Return [X, Y] of the center of cell containing provided text 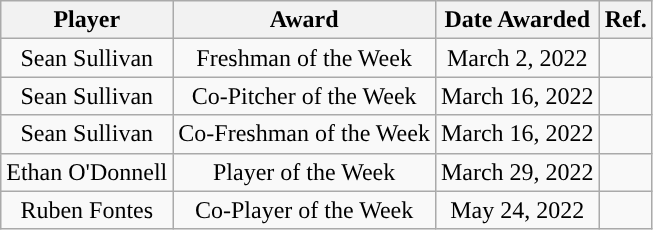
Award [304, 20]
March 2, 2022 [517, 58]
Player [87, 20]
Ruben Fontes [87, 210]
Player of the Week [304, 172]
Co-Freshman of the Week [304, 134]
March 29, 2022 [517, 172]
Date Awarded [517, 20]
May 24, 2022 [517, 210]
Ethan O'Donnell [87, 172]
Freshman of the Week [304, 58]
Co-Pitcher of the Week [304, 96]
Ref. [626, 20]
Co-Player of the Week [304, 210]
